Output the (x, y) coordinate of the center of the cell containing the given text.  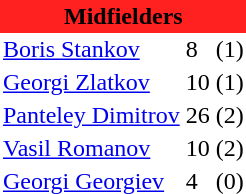
Boris Stankov (92, 50)
Georgi Zlatkov (92, 82)
Panteley Dimitrov (92, 116)
26 (198, 116)
8 (198, 50)
Vasil Romanov (92, 148)
